Identify which cell holds the provided text, then report its [X, Y] central coordinate. 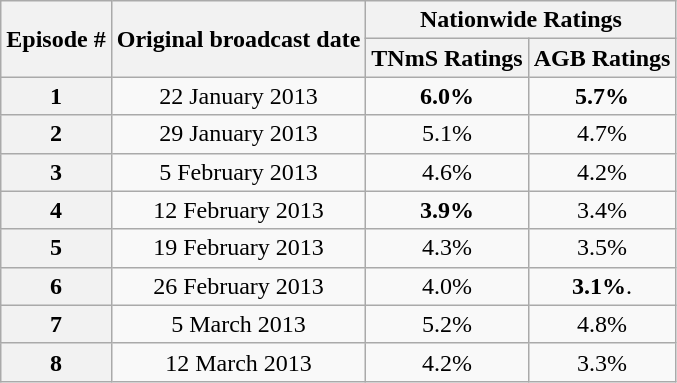
3.9% [447, 210]
26 February 2013 [238, 286]
Episode # [56, 39]
5 March 2013 [238, 324]
Nationwide Ratings [521, 20]
5 [56, 248]
6 [56, 286]
TNmS Ratings [447, 58]
19 February 2013 [238, 248]
5.1% [447, 134]
22 January 2013 [238, 96]
7 [56, 324]
2 [56, 134]
12 March 2013 [238, 362]
Original broadcast date [238, 39]
4.8% [602, 324]
6.0% [447, 96]
3.5% [602, 248]
4.0% [447, 286]
AGB Ratings [602, 58]
3.4% [602, 210]
3 [56, 172]
4 [56, 210]
5.7% [602, 96]
3.1%. [602, 286]
5.2% [447, 324]
12 February 2013 [238, 210]
4.6% [447, 172]
3.3% [602, 362]
1 [56, 96]
29 January 2013 [238, 134]
4.3% [447, 248]
5 February 2013 [238, 172]
4.7% [602, 134]
8 [56, 362]
